Return (x, y) of the center of cell containing provided text 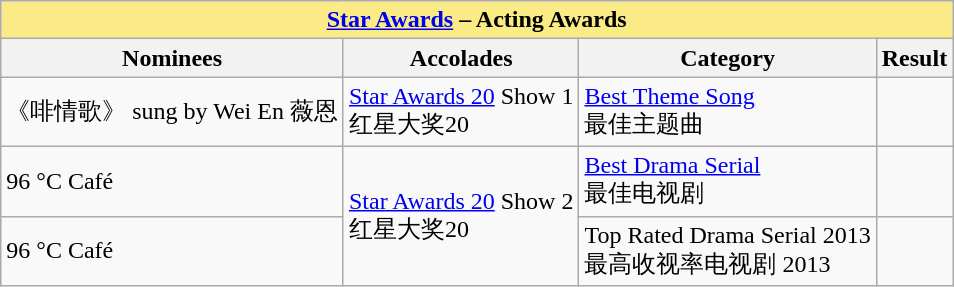
Nominees (172, 58)
Accolades (461, 58)
Result (914, 58)
Star Awards 20 Show 1红星大奖20 (461, 112)
Best Drama Serial 最佳电视剧 (728, 181)
Best Theme Song 最佳主题曲 (728, 112)
《啡情歌》 sung by Wei En 薇恩 (172, 112)
Star Awards – Acting Awards (477, 20)
Star Awards 20 Show 2 红星大奖20 (461, 216)
Category (728, 58)
Top Rated Drama Serial 2013 最高收视率电视剧 2013 (728, 251)
